Determine the (x, y) coordinate at the center of the cell enclosing the given text.  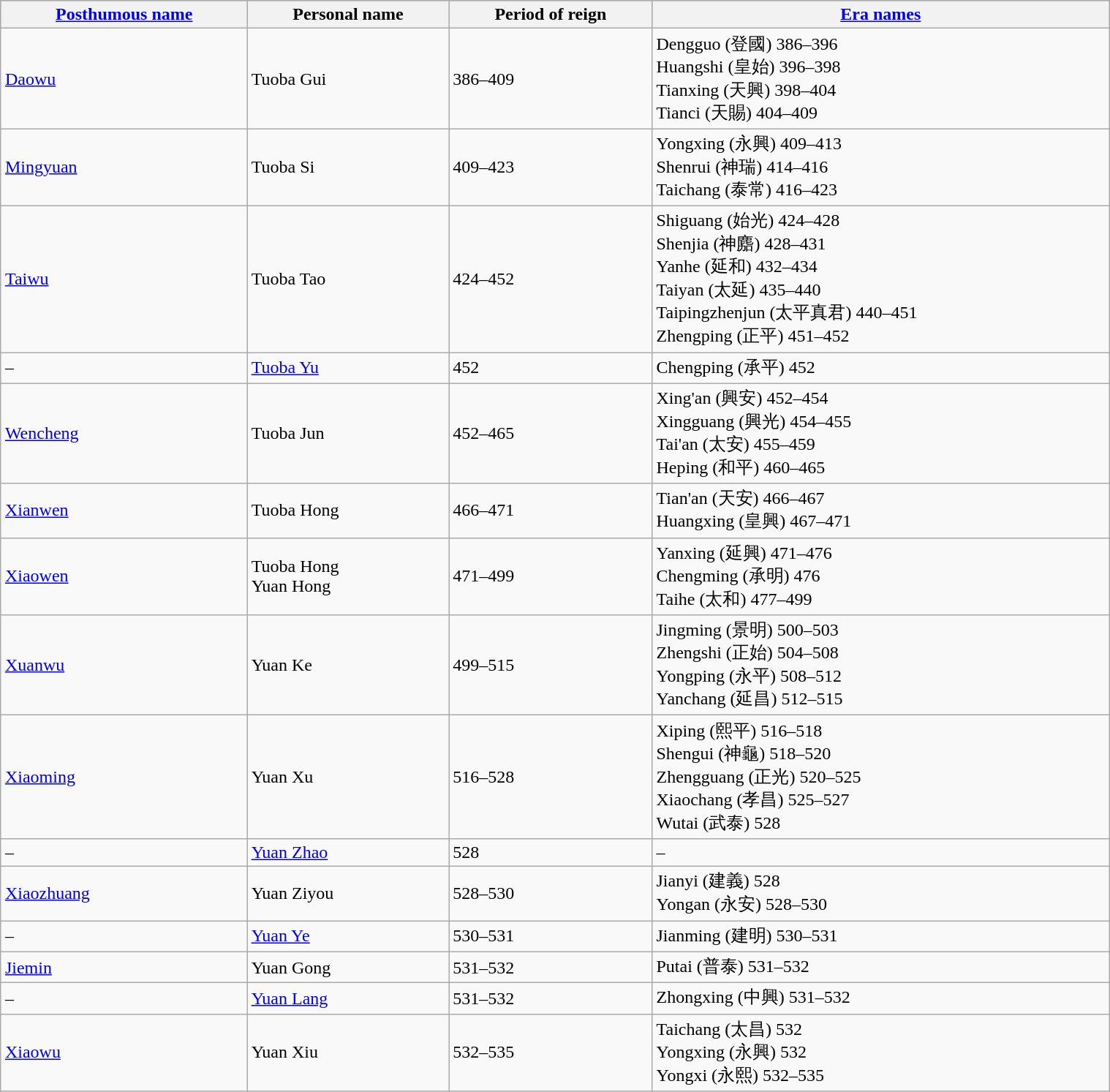
Chengping (承平) 452 (880, 369)
Personal name (348, 15)
Yuan Xu (348, 777)
Yuan Gong (348, 967)
Period of reign (551, 15)
Jingming (景明) 500–503Zhengshi (正始) 504–508Yongping (永平) 508–512Yanchang (延昌) 512–515 (880, 666)
Yuan Ke (348, 666)
Xiaoming (124, 777)
Shiguang (始光) 424–428Shenjia (神䴥) 428–431Yanhe (延和) 432–434Taiyan (太延) 435–440Taipingzhenjun (太平真君) 440–451Zhengping (正平) 451–452 (880, 279)
Taiwu (124, 279)
Tuoba Yu (348, 369)
Jiemin (124, 967)
Xiaowu (124, 1053)
528 (551, 852)
Xiaozhuang (124, 893)
Xiping (熙平) 516–518Shengui (神龜) 518–520Zhengguang (正光) 520–525Xiaochang (孝昌) 525–527Wutai (武泰) 528 (880, 777)
Yongxing (永興) 409–413Shenrui (神瑞) 414–416Taichang (泰常) 416–423 (880, 167)
Yuan Ziyou (348, 893)
Era names (880, 15)
516–528 (551, 777)
528–530 (551, 893)
Tian'an (天安) 466–467Huangxing (皇興) 467–471 (880, 511)
Tuoba Jun (348, 433)
Putai (普泰) 531–532 (880, 967)
Jianyi (建義) 528Yongan (永安) 528–530 (880, 893)
530–531 (551, 936)
Tuoba Si (348, 167)
Tuoba Tao (348, 279)
Zhongxing (中興) 531–532 (880, 999)
Posthumous name (124, 15)
499–515 (551, 666)
532–535 (551, 1053)
Xianwen (124, 511)
Yuan Zhao (348, 852)
Dengguo (登國) 386–396Huangshi (皇始) 396–398Tianxing (天興) 398–404Tianci (天賜) 404–409 (880, 79)
466–471 (551, 511)
386–409 (551, 79)
452 (551, 369)
471–499 (551, 576)
Mingyuan (124, 167)
424–452 (551, 279)
452–465 (551, 433)
Yuan Ye (348, 936)
409–423 (551, 167)
Jianming (建明) 530–531 (880, 936)
Yuan Lang (348, 999)
Tuoba Gui (348, 79)
Daowu (124, 79)
Xuanwu (124, 666)
Taichang (太昌) 532Yongxing (永興) 532Yongxi (永熙) 532–535 (880, 1053)
Xing'an (興安) 452–454Xingguang (興光) 454–455Tai'an (太安) 455–459Heping (和平) 460–465 (880, 433)
Yuan Xiu (348, 1053)
Xiaowen (124, 576)
Tuoba HongYuan Hong (348, 576)
Wencheng (124, 433)
Tuoba Hong (348, 511)
Yanxing (延興) 471–476Chengming (承明) 476Taihe (太和) 477–499 (880, 576)
